Output the (x, y) coordinate of the center of the cell containing the given text.  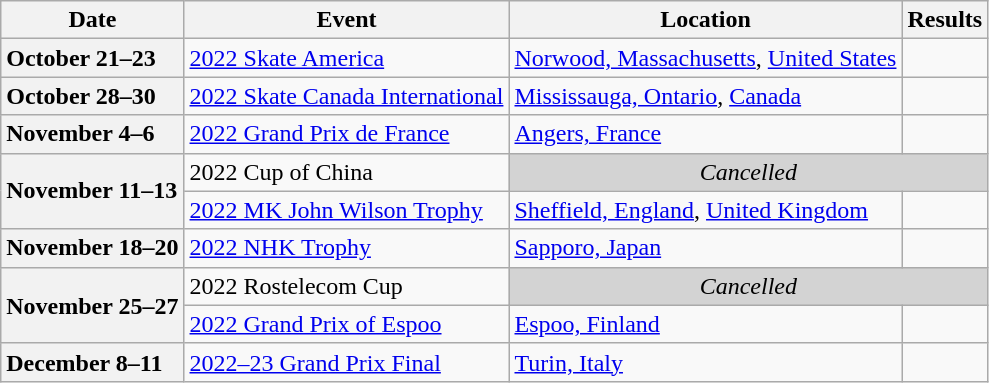
December 8–11 (92, 362)
2022 NHK Trophy (346, 248)
2022 Skate Canada International (346, 96)
Location (706, 20)
Sheffield, England, United Kingdom (706, 210)
Date (92, 20)
Sapporo, Japan (706, 248)
November 4–6 (92, 134)
November 18–20 (92, 248)
Norwood, Massachusetts, United States (706, 58)
Event (346, 20)
Results (945, 20)
November 25–27 (92, 305)
2022–23 Grand Prix Final (346, 362)
November 11–13 (92, 191)
2022 Rostelecom Cup (346, 286)
2022 Grand Prix de France (346, 134)
Espoo, Finland (706, 324)
Turin, Italy (706, 362)
2022 MK John Wilson Trophy (346, 210)
2022 Grand Prix of Espoo (346, 324)
2022 Cup of China (346, 172)
Angers, France (706, 134)
Mississauga, Ontario, Canada (706, 96)
October 21–23 (92, 58)
October 28–30 (92, 96)
2022 Skate America (346, 58)
